Pinpoint the cell where the given text exists, returning its [X, Y] midpoint coordinate. 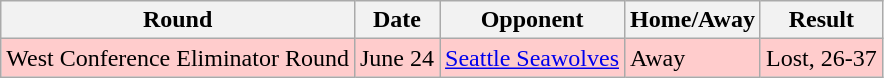
Away [693, 58]
Date [396, 20]
Opponent [532, 20]
Home/Away [693, 20]
West Conference Eliminator Round [178, 58]
Round [178, 20]
Lost, 26-37 [821, 58]
Seattle Seawolves [532, 58]
Result [821, 20]
June 24 [396, 58]
